Return the [X, Y] coordinate for the center point of the cell that contains the specified text.  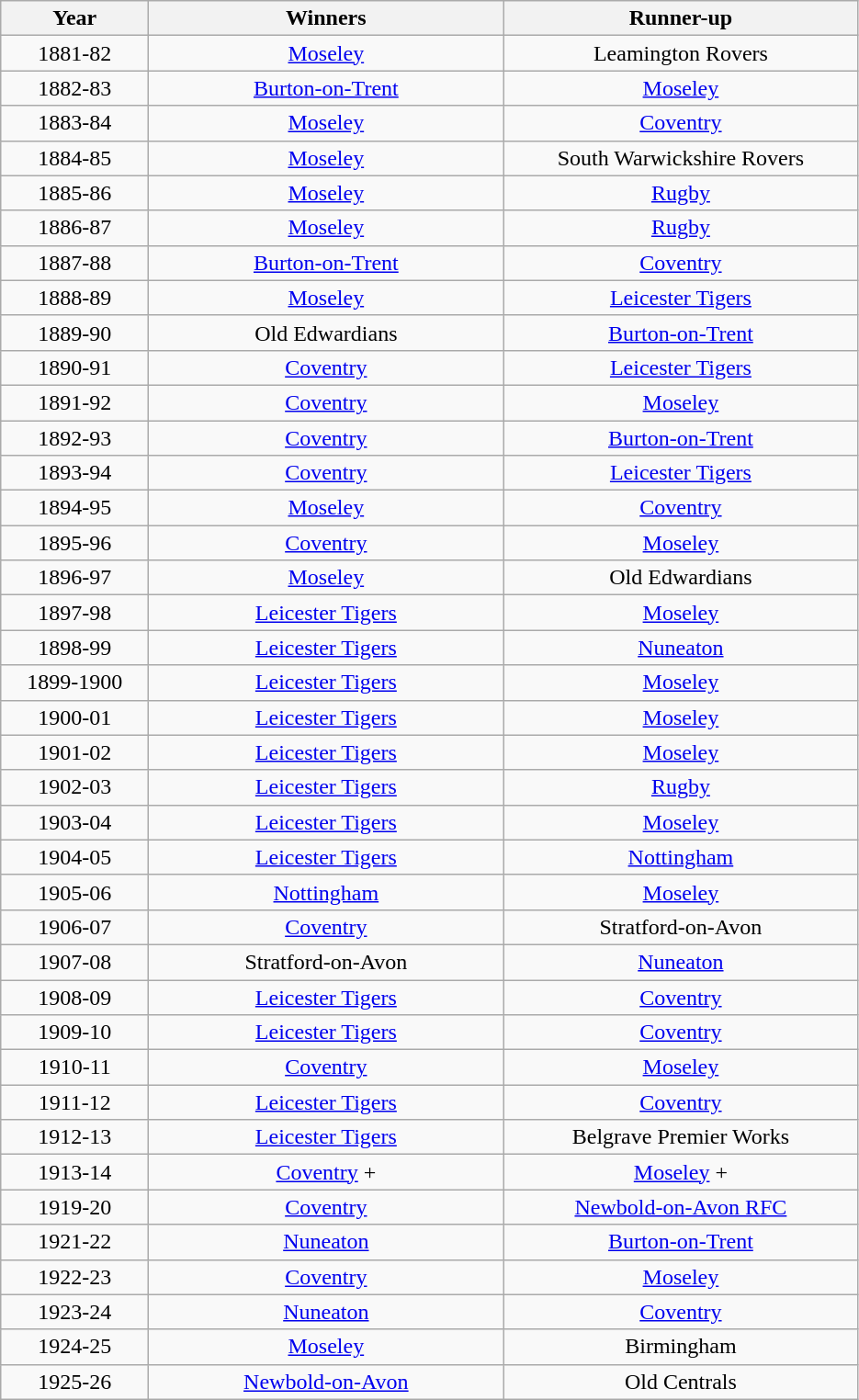
1889-90 [75, 333]
1899-1900 [75, 683]
1904-05 [75, 857]
1885-86 [75, 193]
1896-97 [75, 578]
1902-03 [75, 787]
Coventry + [326, 1172]
1919-20 [75, 1207]
1884-85 [75, 158]
1891-92 [75, 402]
1922-23 [75, 1277]
1892-93 [75, 438]
1901-02 [75, 752]
1923-24 [75, 1312]
1925-26 [75, 1382]
Leamington Rovers [681, 53]
1890-91 [75, 367]
1906-07 [75, 927]
1886-87 [75, 228]
1893-94 [75, 473]
1909-10 [75, 1033]
Newbold-on-Avon RFC [681, 1207]
1913-14 [75, 1172]
Old Centrals [681, 1382]
1921-22 [75, 1242]
1895-96 [75, 543]
Birmingham [681, 1347]
Newbold-on-Avon [326, 1382]
1882-83 [75, 88]
1897-98 [75, 613]
1908-09 [75, 997]
South Warwickshire Rovers [681, 158]
1912-13 [75, 1137]
1881-82 [75, 53]
1900-01 [75, 717]
1924-25 [75, 1347]
1888-89 [75, 298]
1894-95 [75, 508]
1887-88 [75, 263]
1898-99 [75, 648]
1910-11 [75, 1067]
1911-12 [75, 1102]
1905-06 [75, 892]
Year [75, 18]
Belgrave Premier Works [681, 1137]
Winners [326, 18]
1907-08 [75, 962]
Runner-up [681, 18]
1903-04 [75, 822]
1883-84 [75, 123]
Moseley + [681, 1172]
